Detect which cell encompasses the target text, then output its (x, y) center coordinate. 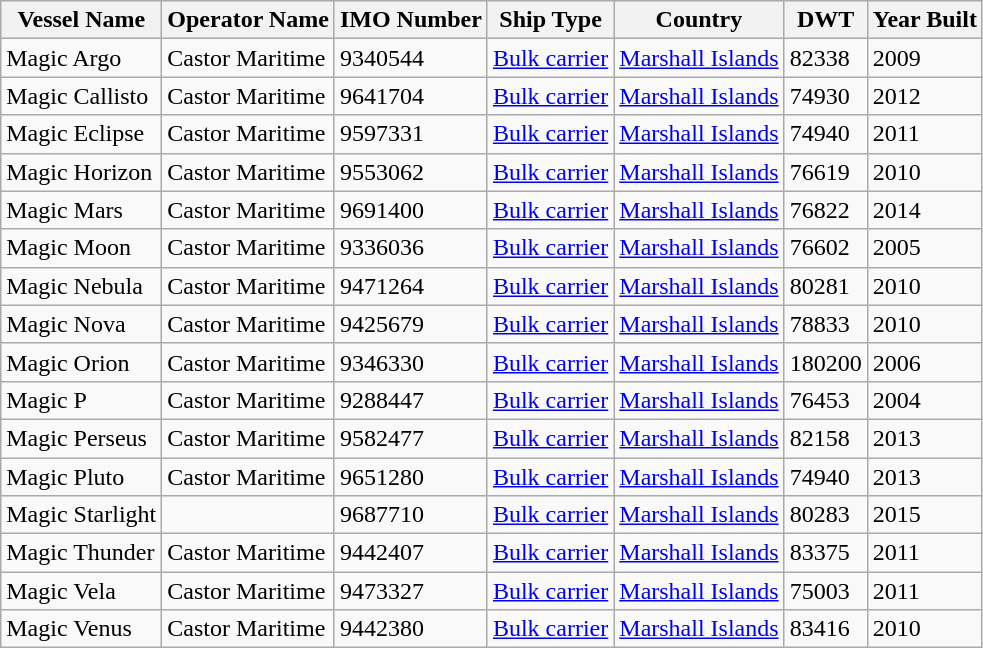
Magic Eclipse (82, 134)
Magic Perseus (82, 438)
Magic Starlight (82, 515)
9641704 (410, 96)
9442407 (410, 553)
Year Built (924, 20)
2004 (924, 400)
Magic Callisto (82, 96)
76619 (826, 172)
Magic Thunder (82, 553)
Magic Mars (82, 210)
9691400 (410, 210)
DWT (826, 20)
2005 (924, 248)
9597331 (410, 134)
80283 (826, 515)
Operator Name (248, 20)
Magic Nova (82, 324)
9442380 (410, 629)
76822 (826, 210)
180200 (826, 362)
Magic Orion (82, 362)
83416 (826, 629)
9553062 (410, 172)
83375 (826, 553)
9473327 (410, 591)
2015 (924, 515)
2012 (924, 96)
80281 (826, 286)
Magic Vela (82, 591)
76453 (826, 400)
9340544 (410, 58)
82338 (826, 58)
Magic Pluto (82, 477)
2014 (924, 210)
9471264 (410, 286)
78833 (826, 324)
74930 (826, 96)
9425679 (410, 324)
IMO Number (410, 20)
9687710 (410, 515)
9582477 (410, 438)
2009 (924, 58)
Vessel Name (82, 20)
Country (699, 20)
75003 (826, 591)
2006 (924, 362)
Ship Type (550, 20)
9288447 (410, 400)
Magic Moon (82, 248)
76602 (826, 248)
82158 (826, 438)
Magic Horizon (82, 172)
9651280 (410, 477)
Magic P (82, 400)
9346330 (410, 362)
Magic Venus (82, 629)
9336036 (410, 248)
Magic Nebula (82, 286)
Magic Argo (82, 58)
